Return the (X, Y) coordinate for the center point of the cell that contains the specified text.  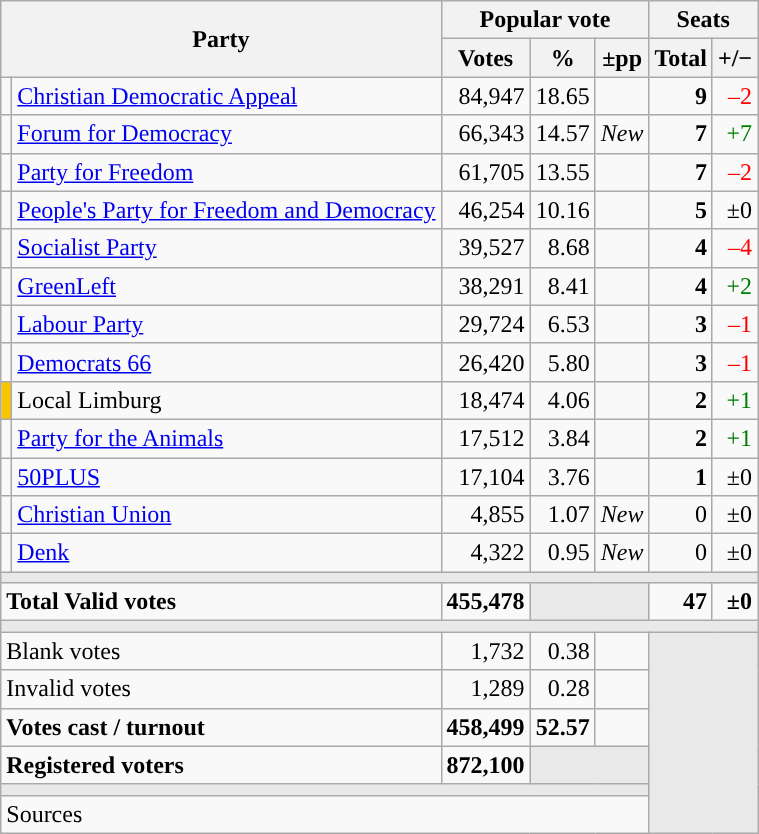
4.06 (562, 400)
5.80 (562, 362)
47 (681, 602)
Christian Democratic Appeal (226, 96)
3.76 (562, 477)
1,289 (486, 689)
26,420 (486, 362)
14.57 (562, 134)
Invalid votes (221, 689)
872,100 (486, 765)
Sources (380, 814)
1,732 (486, 651)
0.95 (562, 553)
–4 (734, 248)
+7 (734, 134)
+/− (734, 58)
5 (681, 210)
Socialist Party (226, 248)
Popular vote (545, 20)
1 (681, 477)
1.07 (562, 515)
10.16 (562, 210)
8.41 (562, 286)
52.57 (562, 727)
Forum for Democracy (226, 134)
50PLUS (226, 477)
17,104 (486, 477)
39,527 (486, 248)
9 (681, 96)
Party for Freedom (226, 172)
46,254 (486, 210)
4,322 (486, 553)
0.38 (562, 651)
17,512 (486, 438)
Seats (704, 20)
84,947 (486, 96)
455,478 (486, 602)
3.84 (562, 438)
Total (681, 58)
8.68 (562, 248)
+2 (734, 286)
Votes (486, 58)
0.28 (562, 689)
38,291 (486, 286)
Christian Union (226, 515)
66,343 (486, 134)
13.55 (562, 172)
Votes cast / turnout (221, 727)
Total Valid votes (221, 602)
People's Party for Freedom and Democracy (226, 210)
±pp (622, 58)
18,474 (486, 400)
Local Limburg (226, 400)
458,499 (486, 727)
Democrats 66 (226, 362)
Party for the Animals (226, 438)
29,724 (486, 324)
Labour Party (226, 324)
Registered voters (221, 765)
Denk (226, 553)
6.53 (562, 324)
61,705 (486, 172)
18.65 (562, 96)
4,855 (486, 515)
% (562, 58)
GreenLeft (226, 286)
Blank votes (221, 651)
Party (221, 39)
